Return the (x, y) coordinate for the center point of the cell that contains the specified text.  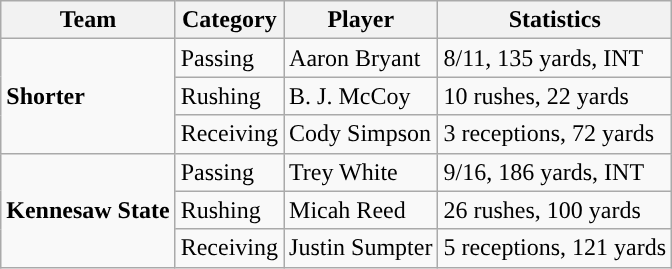
3 receptions, 72 yards (555, 134)
5 receptions, 121 yards (555, 248)
Micah Reed (361, 210)
Player (361, 20)
Aaron Bryant (361, 58)
Kennesaw State (88, 210)
Trey White (361, 172)
9/16, 186 yards, INT (555, 172)
Shorter (88, 96)
Team (88, 20)
10 rushes, 22 yards (555, 96)
Cody Simpson (361, 134)
26 rushes, 100 yards (555, 210)
Statistics (555, 20)
B. J. McCoy (361, 96)
Justin Sumpter (361, 248)
Category (229, 20)
8/11, 135 yards, INT (555, 58)
